From the cell containing the given text, extract its center point as [X, Y] coordinate. 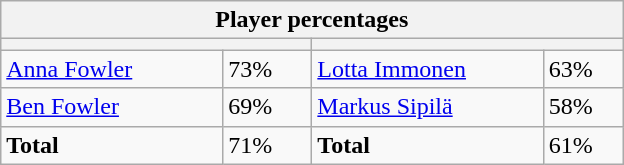
Player percentages [312, 20]
Markus Sipilä [428, 107]
73% [268, 69]
58% [583, 107]
61% [583, 145]
Ben Fowler [112, 107]
Lotta Immonen [428, 69]
69% [268, 107]
71% [268, 145]
Anna Fowler [112, 69]
63% [583, 69]
